Determine the (x, y) coordinate at the center of the cell enclosing the given text.  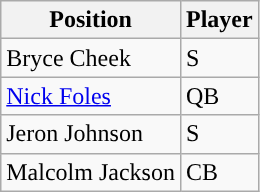
Nick Foles (91, 96)
Position (91, 20)
Player (219, 20)
Bryce Cheek (91, 58)
Jeron Johnson (91, 134)
Malcolm Jackson (91, 172)
QB (219, 96)
CB (219, 172)
